From the cell containing the given text, extract its center point as [x, y] coordinate. 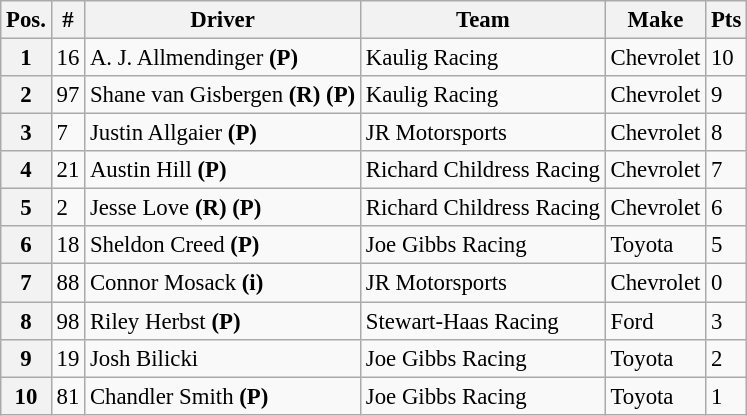
Ford [655, 321]
Pts [726, 20]
18 [68, 245]
21 [68, 170]
Justin Allgaier (P) [223, 133]
Chandler Smith (P) [223, 396]
Sheldon Creed (P) [223, 245]
Riley Herbst (P) [223, 321]
Shane van Gisbergen (R) (P) [223, 95]
Jesse Love (R) (P) [223, 208]
88 [68, 283]
0 [726, 283]
Team [484, 20]
Josh Bilicki [223, 358]
81 [68, 396]
Make [655, 20]
Pos. [26, 20]
Connor Mosack (i) [223, 283]
A. J. Allmendinger (P) [223, 58]
4 [26, 170]
# [68, 20]
Driver [223, 20]
16 [68, 58]
19 [68, 358]
97 [68, 95]
Austin Hill (P) [223, 170]
Stewart-Haas Racing [484, 321]
98 [68, 321]
